Return (x, y) of the center of cell containing provided text 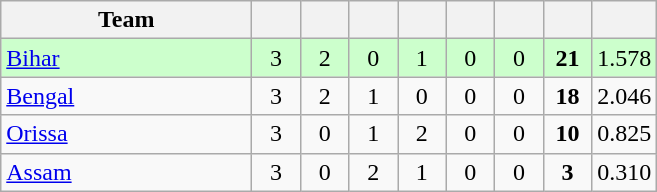
Assam (126, 172)
10 (568, 134)
1.578 (624, 58)
Bengal (126, 96)
Team (126, 20)
Orissa (126, 134)
2.046 (624, 96)
0.310 (624, 172)
21 (568, 58)
Bihar (126, 58)
0.825 (624, 134)
18 (568, 96)
